Extract the [X, Y] coordinate from the center of the cell holding the provided text.  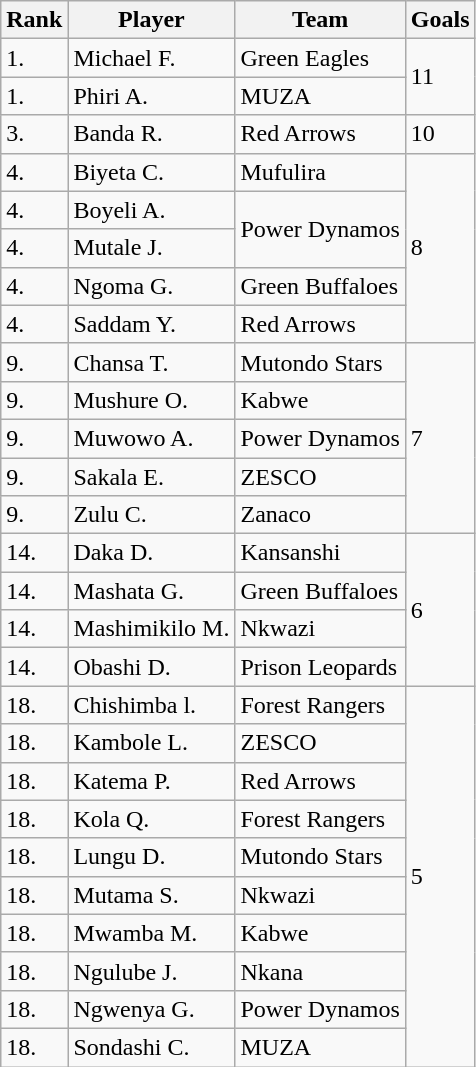
Mushure O. [152, 400]
Saddam Y. [152, 324]
Phiri A. [152, 96]
Goals [440, 20]
Mutama S. [152, 895]
Chansa T. [152, 362]
Ngulube J. [152, 971]
Rank [34, 20]
8 [440, 248]
Ngwenya G. [152, 1009]
Daka D. [152, 553]
Sakala E. [152, 477]
Zulu C. [152, 515]
Banda R. [152, 134]
Mutale J. [152, 248]
6 [440, 610]
Green Eagles [320, 58]
Mashata G. [152, 591]
Muwowo A. [152, 438]
Mufulira [320, 172]
Zanaco [320, 515]
Nkana [320, 971]
Mashimikilo M. [152, 629]
Chishimba l. [152, 705]
Sondashi C. [152, 1047]
7 [440, 438]
Kansanshi [320, 553]
Obashi D. [152, 667]
Kola Q. [152, 819]
3. [34, 134]
Biyeta C. [152, 172]
Boyeli A. [152, 210]
Michael F. [152, 58]
Mwamba M. [152, 933]
Team [320, 20]
11 [440, 77]
Player [152, 20]
Lungu D. [152, 857]
Ngoma G. [152, 286]
Katema P. [152, 781]
Prison Leopards [320, 667]
5 [440, 876]
10 [440, 134]
Kambole L. [152, 743]
